Locate the cell with the specified text and output its [x, y] center coordinate. 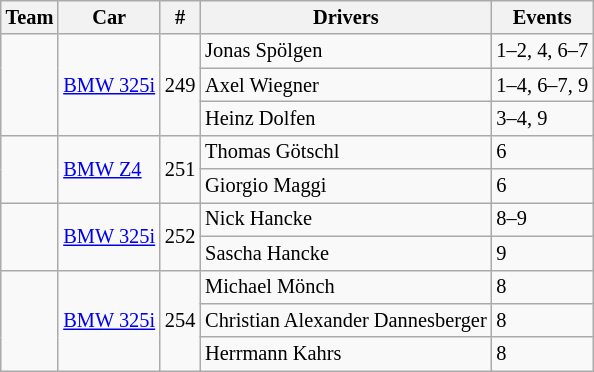
Nick Hancke [346, 219]
Thomas Götschl [346, 152]
Jonas Spölgen [346, 51]
Heinz Dolfen [346, 118]
Team [30, 17]
9 [542, 253]
254 [180, 320]
251 [180, 168]
Events [542, 17]
Herrmann Kahrs [346, 354]
Michael Mönch [346, 287]
Car [109, 17]
249 [180, 84]
Axel Wiegner [346, 85]
1–4, 6–7, 9 [542, 85]
BMW Z4 [109, 168]
3–4, 9 [542, 118]
Giorgio Maggi [346, 186]
Sascha Hancke [346, 253]
252 [180, 236]
# [180, 17]
1–2, 4, 6–7 [542, 51]
Christian Alexander Dannesberger [346, 320]
8–9 [542, 219]
Drivers [346, 17]
